Pinpoint the cell where the given text exists, returning its (X, Y) midpoint coordinate. 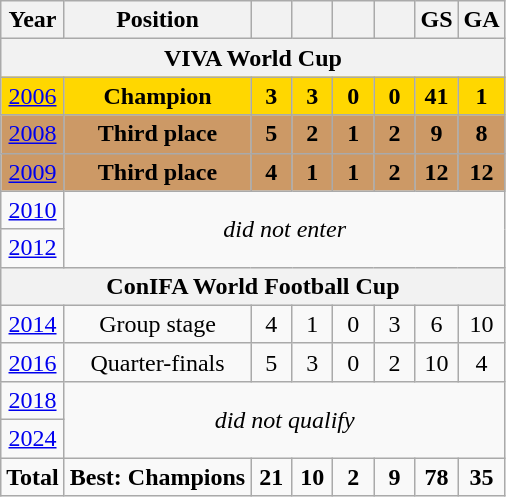
41 (436, 96)
2014 (33, 324)
Quarter-finals (157, 362)
2016 (33, 362)
8 (482, 134)
2012 (33, 248)
2024 (33, 438)
21 (272, 477)
2010 (33, 210)
78 (436, 477)
Total (33, 477)
Group stage (157, 324)
did not qualify (284, 419)
2009 (33, 172)
GA (482, 20)
2018 (33, 400)
2008 (33, 134)
ConIFA World Football Cup (253, 286)
VIVA World Cup (253, 58)
Best: Champions (157, 477)
did not enter (284, 229)
35 (482, 477)
Position (157, 20)
Year (33, 20)
GS (436, 20)
Champion (157, 96)
2006 (33, 96)
6 (436, 324)
